Locate the cell with the specified text and output its (X, Y) center coordinate. 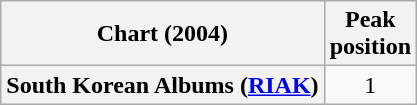
1 (370, 85)
South Korean Albums (RIAK) (162, 85)
Peakposition (370, 34)
Chart (2004) (162, 34)
